Return the (x, y) coordinate for the center point of the cell that contains the specified text.  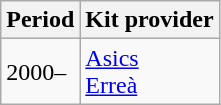
AsicsErreà (150, 72)
Kit provider (150, 20)
Period (40, 20)
2000– (40, 72)
